Detect which cell encompasses the target text, then output its [X, Y] center coordinate. 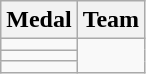
Medal [39, 20]
Team [111, 20]
